Extract the [x, y] coordinate from the center of the cell holding the provided text.  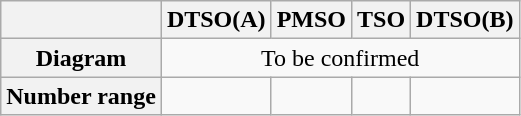
DTSO(B) [465, 20]
TSO [380, 20]
DTSO(A) [216, 20]
Number range [82, 96]
PMSO [311, 20]
Diagram [82, 58]
To be confirmed [340, 58]
